Determine the (x, y) coordinate at the center of the cell enclosing the given text.  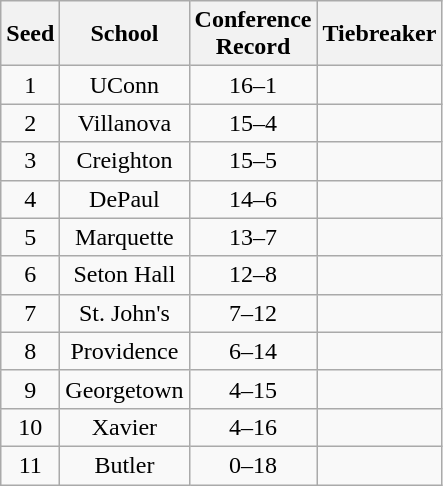
ConferenceRecord (253, 34)
15–5 (253, 161)
Seton Hall (124, 275)
7–12 (253, 313)
7 (30, 313)
4–15 (253, 389)
14–6 (253, 199)
Providence (124, 351)
9 (30, 389)
UConn (124, 85)
11 (30, 465)
10 (30, 427)
4 (30, 199)
Villanova (124, 123)
16–1 (253, 85)
6–14 (253, 351)
Tiebreaker (380, 34)
2 (30, 123)
School (124, 34)
St. John's (124, 313)
8 (30, 351)
Butler (124, 465)
DePaul (124, 199)
1 (30, 85)
12–8 (253, 275)
Georgetown (124, 389)
Marquette (124, 237)
Creighton (124, 161)
3 (30, 161)
4–16 (253, 427)
13–7 (253, 237)
Xavier (124, 427)
0–18 (253, 465)
6 (30, 275)
15–4 (253, 123)
5 (30, 237)
Seed (30, 34)
